Return [X, Y] of the center of cell containing provided text 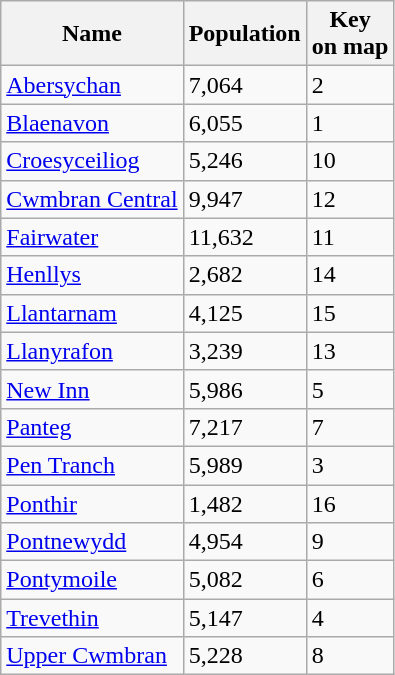
4,954 [244, 542]
5,989 [244, 465]
3 [350, 465]
7 [350, 427]
2 [350, 85]
5,082 [244, 580]
16 [350, 503]
12 [350, 199]
Henllys [92, 275]
Llanyrafon [92, 351]
Cwmbran Central [92, 199]
10 [350, 161]
Pontymoile [92, 580]
7,064 [244, 85]
4 [350, 618]
New Inn [92, 389]
Blaenavon [92, 123]
3,239 [244, 351]
13 [350, 351]
14 [350, 275]
6,055 [244, 123]
8 [350, 656]
2,682 [244, 275]
15 [350, 313]
5 [350, 389]
Ponthir [92, 503]
Population [244, 34]
Fairwater [92, 237]
1 [350, 123]
1,482 [244, 503]
7,217 [244, 427]
Llantarnam [92, 313]
Upper Cwmbran [92, 656]
Name [92, 34]
Key on map [350, 34]
5,228 [244, 656]
9,947 [244, 199]
Croesyceiliog [92, 161]
Panteg [92, 427]
5,147 [244, 618]
4,125 [244, 313]
5,246 [244, 161]
11,632 [244, 237]
Pen Tranch [92, 465]
Trevethin [92, 618]
Pontnewydd [92, 542]
Abersychan [92, 85]
9 [350, 542]
6 [350, 580]
5,986 [244, 389]
11 [350, 237]
